Locate the cell with the specified text and output its (x, y) center coordinate. 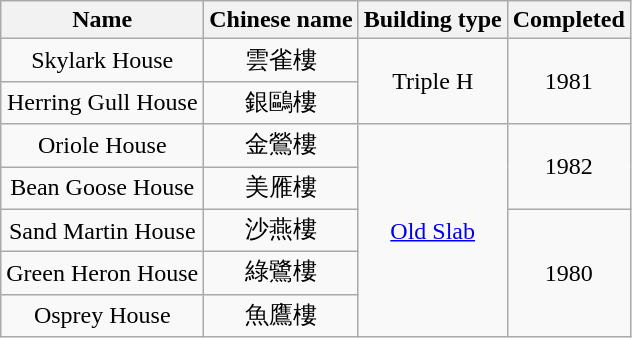
Triple H (432, 82)
雲雀樓 (281, 60)
Oriole House (102, 146)
Skylark House (102, 60)
Chinese name (281, 20)
Bean Goose House (102, 188)
1982 (568, 166)
魚鷹樓 (281, 316)
美雁樓 (281, 188)
Building type (432, 20)
Name (102, 20)
1980 (568, 273)
Osprey House (102, 316)
Sand Martin House (102, 230)
Herring Gull House (102, 102)
銀鷗樓 (281, 102)
1981 (568, 82)
Completed (568, 20)
Green Heron House (102, 274)
金鶯樓 (281, 146)
綠鷺樓 (281, 274)
Old Slab (432, 230)
沙燕樓 (281, 230)
